Detect which cell encompasses the target text, then output its [X, Y] center coordinate. 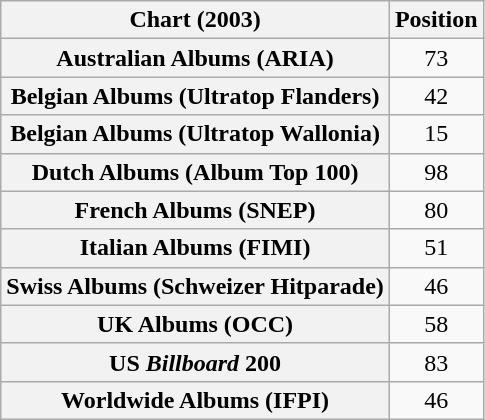
Italian Albums (FIMI) [196, 248]
US Billboard 200 [196, 362]
15 [436, 134]
98 [436, 172]
83 [436, 362]
UK Albums (OCC) [196, 324]
58 [436, 324]
80 [436, 210]
73 [436, 58]
Worldwide Albums (IFPI) [196, 400]
51 [436, 248]
Belgian Albums (Ultratop Wallonia) [196, 134]
Australian Albums (ARIA) [196, 58]
Chart (2003) [196, 20]
Swiss Albums (Schweizer Hitparade) [196, 286]
French Albums (SNEP) [196, 210]
Position [436, 20]
Belgian Albums (Ultratop Flanders) [196, 96]
42 [436, 96]
Dutch Albums (Album Top 100) [196, 172]
